Find where the given text appears and provide that cell's center as [X, Y] coordinate. 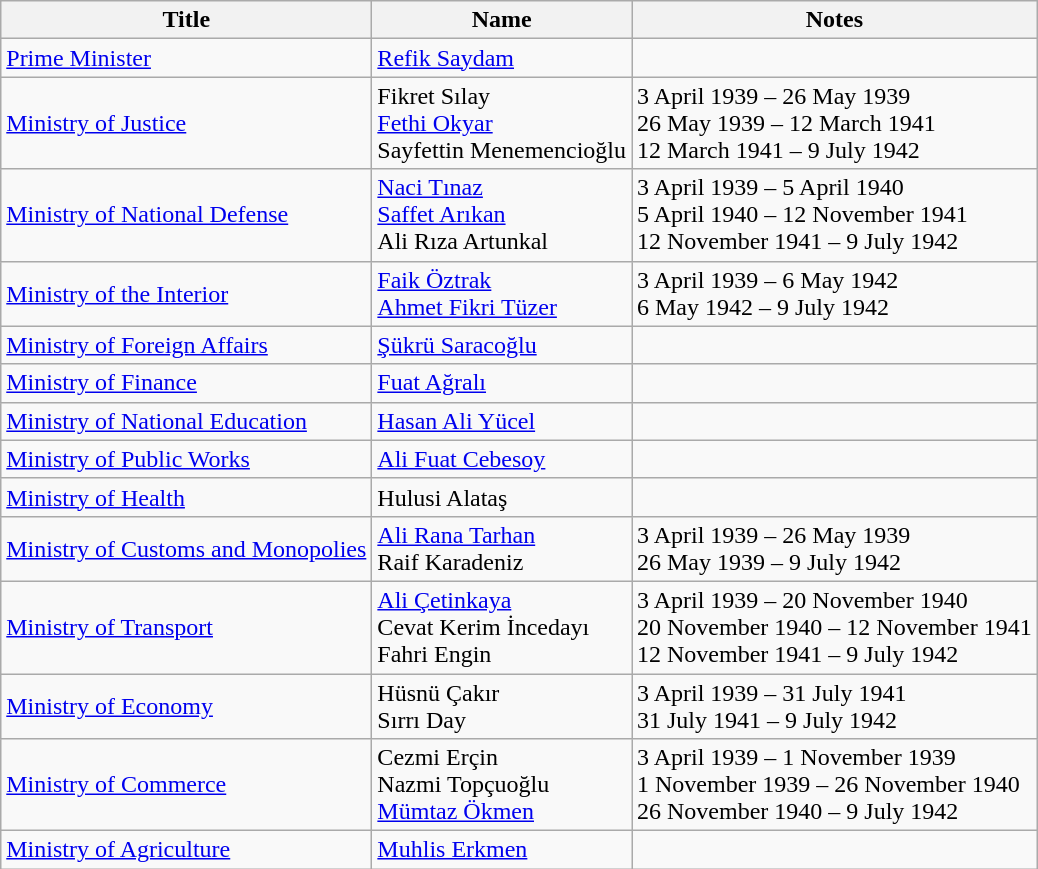
Ministry of National Education [186, 421]
Ali ÇetinkayaCevat Kerim İncedayıFahri Engin [502, 627]
Hasan Ali Yücel [502, 421]
Ali Fuat Cebesoy [502, 459]
Cezmi ErçinNazmi TopçuoğluMümtaz Ökmen [502, 785]
Ministry of Transport [186, 627]
Fuat Ağralı [502, 383]
Refik Saydam [502, 58]
3 April 1939 – 26 May 193926 May 1939 – 12 March 194112 March 1941 – 9 July 1942 [835, 123]
3 April 1939 – 31 July 194131 July 1941 – 9 July 1942 [835, 706]
Ministry of Foreign Affairs [186, 345]
3 April 1939 – 6 May 19426 May 1942 – 9 July 1942 [835, 294]
Ministry of Health [186, 497]
Notes [835, 20]
Fikret SılayFethi OkyarSayfettin Menemencioğlu [502, 123]
Name [502, 20]
Ministry of National Defense [186, 215]
Muhlis Erkmen [502, 850]
Ministry of Customs and Monopolies [186, 548]
Title [186, 20]
Prime Minister [186, 58]
3 April 1939 – 5 April 19405 April 1940 – 12 November 194112 November 1941 – 9 July 1942 [835, 215]
Naci TınazSaffet ArıkanAli Rıza Artunkal [502, 215]
Şükrü Saracoğlu [502, 345]
Hüsnü ÇakırSırrı Day [502, 706]
Ministry of Commerce [186, 785]
Faik ÖztrakAhmet Fikri Tüzer [502, 294]
Ministry of Justice [186, 123]
3 April 1939 – 26 May 193926 May 1939 – 9 July 1942 [835, 548]
3 April 1939 – 1 November 19391 November 1939 – 26 November 194026 November 1940 – 9 July 1942 [835, 785]
Hulusi Alataş [502, 497]
Ministry of Public Works [186, 459]
Ali Rana TarhanRaif Karadeniz [502, 548]
Ministry of Economy [186, 706]
Ministry of Agriculture [186, 850]
Ministry of Finance [186, 383]
3 April 1939 – 20 November 194020 November 1940 – 12 November 194112 November 1941 – 9 July 1942 [835, 627]
Ministry of the Interior [186, 294]
